Capture the cell that displays the provided text and extract its (X, Y) central coordinate. 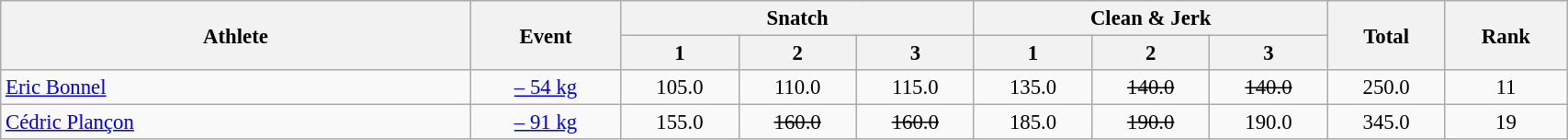
Rank (1506, 35)
– 91 kg (546, 122)
250.0 (1386, 87)
Athlete (235, 35)
Event (546, 35)
155.0 (680, 122)
115.0 (915, 87)
110.0 (797, 87)
– 54 kg (546, 87)
19 (1506, 122)
185.0 (1032, 122)
Clean & Jerk (1150, 18)
Eric Bonnel (235, 87)
135.0 (1032, 87)
Snatch (797, 18)
345.0 (1386, 122)
105.0 (680, 87)
Total (1386, 35)
Cédric Plançon (235, 122)
11 (1506, 87)
